Find where the given text appears and provide that cell's center as [x, y] coordinate. 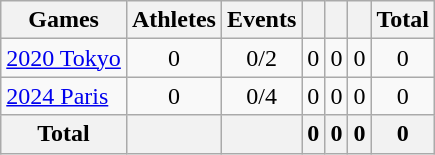
0/4 [261, 96]
Games [64, 20]
2024 Paris [64, 96]
0/2 [261, 58]
Athletes [174, 20]
Events [261, 20]
2020 Tokyo [64, 58]
